Return (X, Y) of the center of cell containing provided text 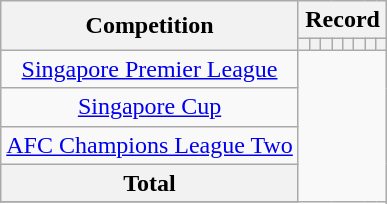
Singapore Cup (150, 107)
Total (150, 183)
Singapore Premier League (150, 69)
AFC Champions League Two (150, 145)
Competition (150, 26)
Record (342, 20)
